Output the (x, y) coordinate of the center of the cell containing the given text.  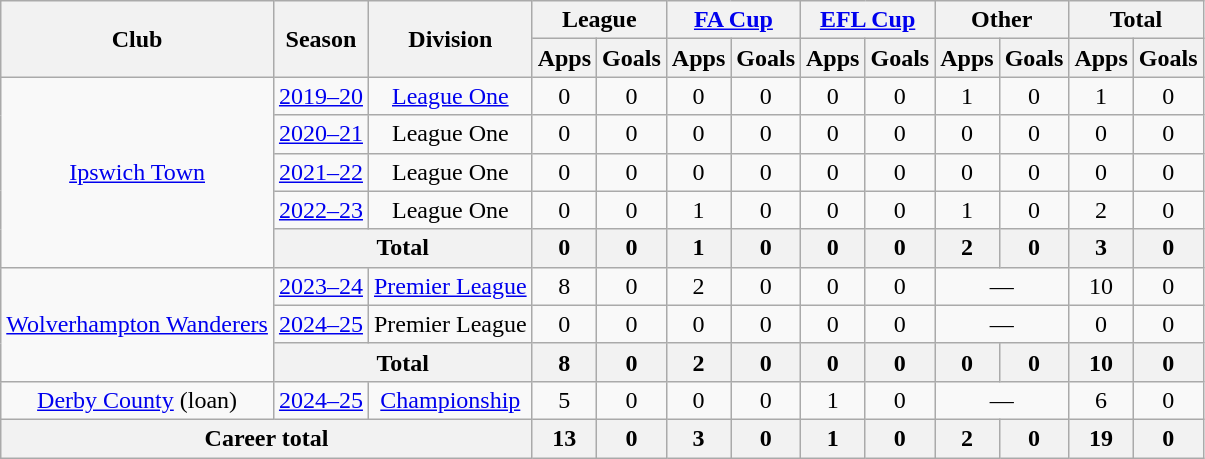
6 (1101, 400)
2023–24 (320, 286)
Derby County (loan) (138, 400)
5 (564, 400)
Other (1002, 20)
Wolverhampton Wanderers (138, 324)
Ipswich Town (138, 172)
2021–22 (320, 172)
Season (320, 39)
Division (450, 39)
Club (138, 39)
FA Cup (733, 20)
EFL Cup (868, 20)
2019–20 (320, 96)
League (599, 20)
Career total (266, 438)
13 (564, 438)
2020–21 (320, 134)
19 (1101, 438)
Championship (450, 400)
2022–23 (320, 210)
